Provide the (x, y) coordinate of the cell's center where the given text is located.  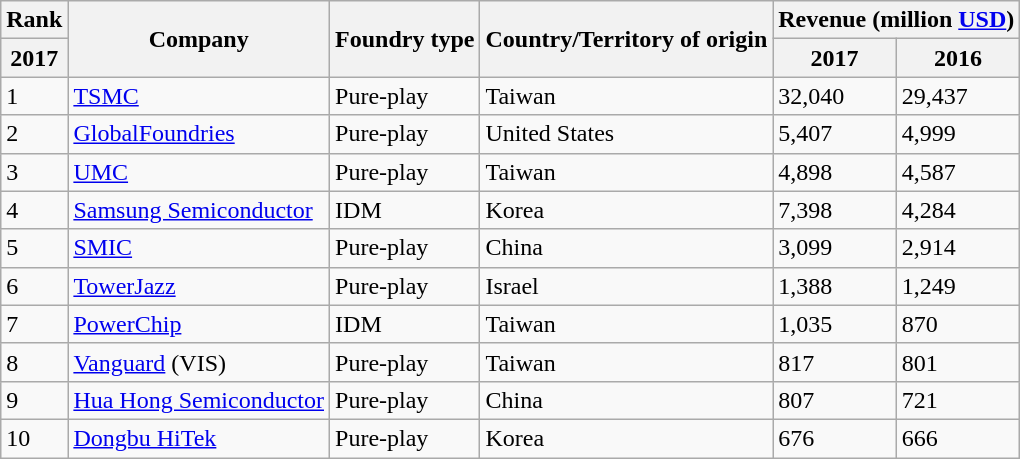
870 (958, 324)
9 (34, 400)
Israel (626, 286)
3,099 (835, 248)
807 (835, 400)
Foundry type (405, 39)
2016 (958, 58)
Hua Hong Semiconductor (199, 400)
Samsung Semiconductor (199, 210)
TSMC (199, 96)
UMC (199, 172)
3 (34, 172)
1,249 (958, 286)
Company (199, 39)
4 (34, 210)
Revenue (million USD) (896, 20)
676 (835, 438)
4,999 (958, 134)
2 (34, 134)
7,398 (835, 210)
United States (626, 134)
721 (958, 400)
4,587 (958, 172)
29,437 (958, 96)
817 (835, 362)
PowerChip (199, 324)
Vanguard (VIS) (199, 362)
2,914 (958, 248)
GlobalFoundries (199, 134)
Dongbu HiTek (199, 438)
1,388 (835, 286)
Country/Territory of origin (626, 39)
6 (34, 286)
8 (34, 362)
Rank (34, 20)
1 (34, 96)
1,035 (835, 324)
4,284 (958, 210)
32,040 (835, 96)
7 (34, 324)
666 (958, 438)
TowerJazz (199, 286)
801 (958, 362)
10 (34, 438)
5 (34, 248)
5,407 (835, 134)
SMIC (199, 248)
4,898 (835, 172)
